Detect which cell encompasses the target text, then output its (x, y) center coordinate. 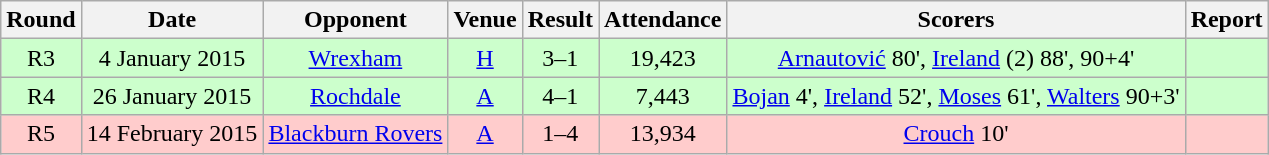
R3 (41, 58)
R5 (41, 134)
Round (41, 20)
Arnautović 80', Ireland (2) 88', 90+4' (956, 58)
Rochdale (356, 96)
Date (172, 20)
4 January 2015 (172, 58)
Crouch 10' (956, 134)
7,443 (663, 96)
H (485, 58)
13,934 (663, 134)
R4 (41, 96)
19,423 (663, 58)
Scorers (956, 20)
Result (560, 20)
3–1 (560, 58)
14 February 2015 (172, 134)
Venue (485, 20)
1–4 (560, 134)
4–1 (560, 96)
Wrexham (356, 58)
Report (1226, 20)
Opponent (356, 20)
Blackburn Rovers (356, 134)
26 January 2015 (172, 96)
Bojan 4', Ireland 52', Moses 61', Walters 90+3' (956, 96)
Attendance (663, 20)
